Pinpoint the cell where the given text exists, returning its [x, y] midpoint coordinate. 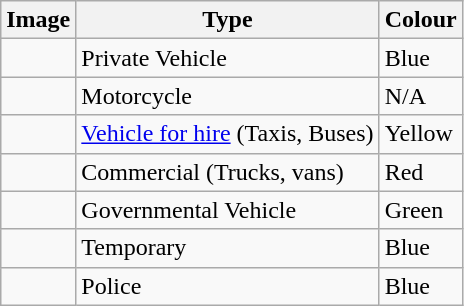
Vehicle for hire (Taxis, Buses) [228, 134]
Type [228, 20]
Green [420, 210]
Commercial (Trucks, vans) [228, 172]
Motorcycle [228, 96]
Image [38, 20]
Temporary [228, 248]
Private Vehicle [228, 58]
N/A [420, 96]
Yellow [420, 134]
Red [420, 172]
Governmental Vehicle [228, 210]
Colour [420, 20]
Police [228, 286]
